Locate the cell with the specified text and output its (X, Y) center coordinate. 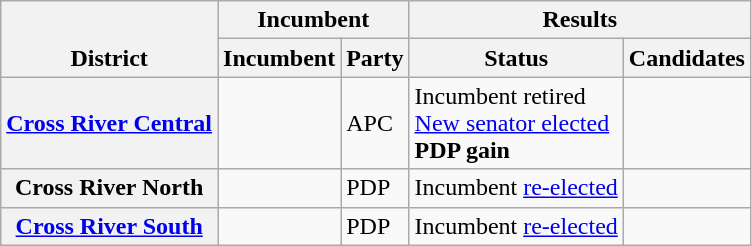
Cross River South (110, 226)
Candidates (686, 58)
Incumbent retiredNew senator electedPDP gain (516, 123)
APC (375, 123)
District (110, 39)
Cross River Central (110, 123)
Party (375, 58)
Cross River North (110, 188)
Status (516, 58)
Results (580, 20)
